Return (x, y) of the center of cell containing provided text 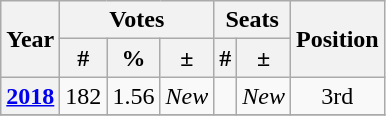
% (134, 58)
Seats (252, 20)
Position (337, 39)
3rd (337, 96)
Votes (137, 20)
182 (84, 96)
Year (30, 39)
2018 (30, 96)
1.56 (134, 96)
